Determine the (x, y) coordinate at the center of the cell enclosing the given text.  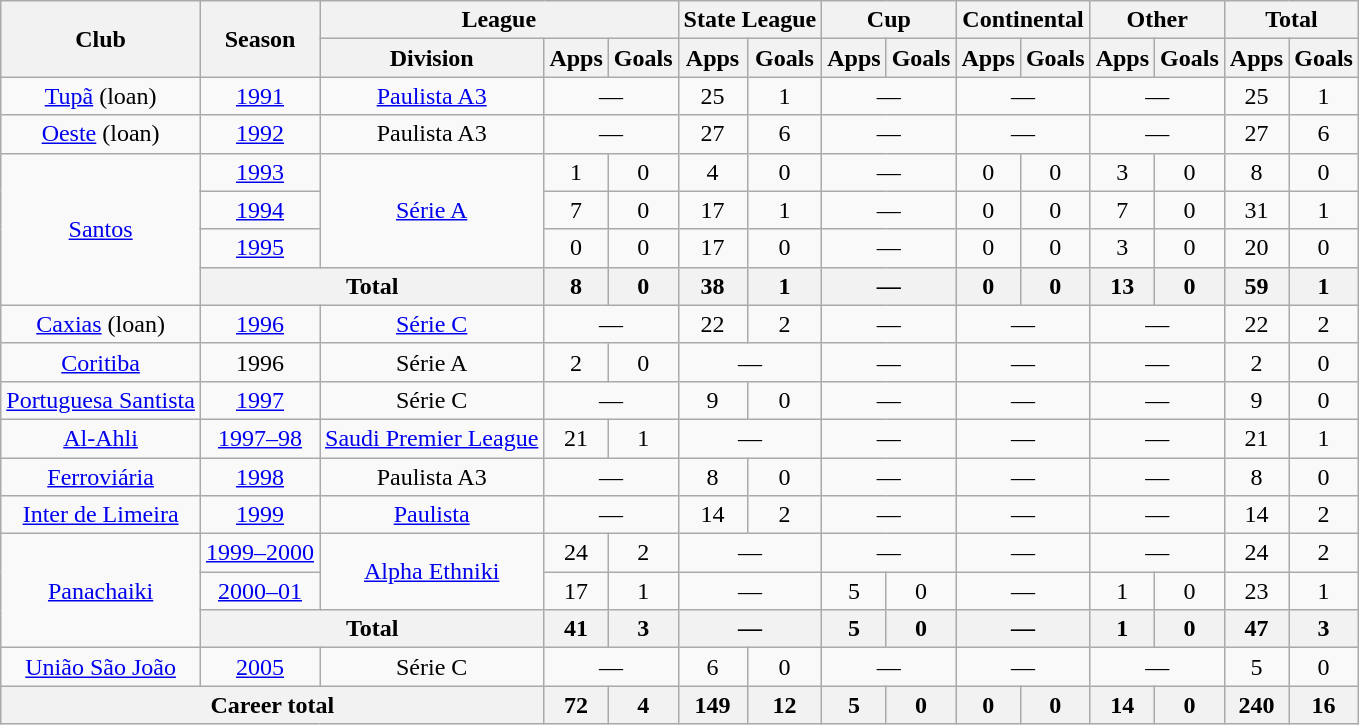
240 (1256, 705)
Season (260, 39)
Al-Ahli (101, 438)
13 (1122, 286)
41 (576, 629)
Other (1157, 20)
149 (712, 705)
2005 (260, 667)
Ferroviária (101, 477)
1994 (260, 210)
1998 (260, 477)
72 (576, 705)
1997–98 (260, 438)
Oeste (loan) (101, 134)
Cup (889, 20)
Alpha Ethniki (432, 572)
59 (1256, 286)
Tupã (loan) (101, 96)
16 (1324, 705)
Paulista (432, 515)
1997 (260, 400)
Career total (272, 705)
Santos (101, 229)
Panachaiki (101, 591)
1999 (260, 515)
Division (432, 58)
31 (1256, 210)
Portuguesa Santista (101, 400)
Club (101, 39)
2000–01 (260, 591)
1999–2000 (260, 553)
1995 (260, 248)
União São João (101, 667)
League (499, 20)
12 (784, 705)
1992 (260, 134)
47 (1256, 629)
1993 (260, 172)
Coritiba (101, 362)
1991 (260, 96)
Caxias (loan) (101, 324)
23 (1256, 591)
20 (1256, 248)
Inter de Limeira (101, 515)
Continental (1023, 20)
Saudi Premier League (432, 438)
38 (712, 286)
State League (750, 20)
